Identify which cell holds the provided text, then report its (x, y) central coordinate. 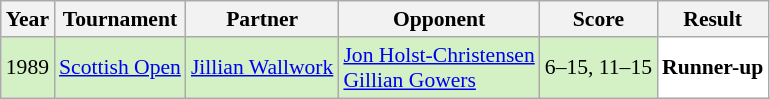
Partner (262, 19)
Runner-up (712, 68)
Opponent (438, 19)
Jillian Wallwork (262, 68)
Year (28, 19)
Jon Holst-Christensen Gillian Gowers (438, 68)
1989 (28, 68)
Tournament (120, 19)
Scottish Open (120, 68)
6–15, 11–15 (598, 68)
Score (598, 19)
Result (712, 19)
